Find where the given text appears and provide that cell's center as [X, Y] coordinate. 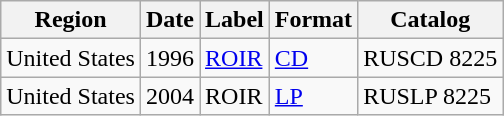
RUSLP 8225 [430, 96]
Catalog [430, 20]
Label [235, 20]
CD [313, 58]
Region [71, 20]
2004 [170, 96]
LP [313, 96]
RUSCD 8225 [430, 58]
Format [313, 20]
1996 [170, 58]
Date [170, 20]
